Identify which cell holds the provided text, then report its (x, y) central coordinate. 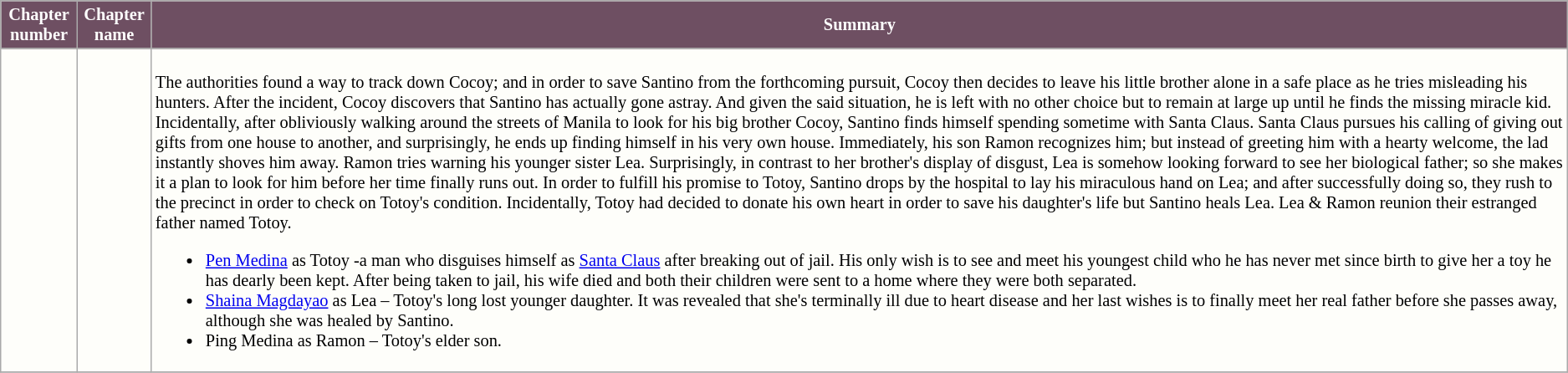
Chapter name (114, 24)
Chapter number (39, 24)
Summary (860, 24)
